Extract the [X, Y] coordinate from the center of the cell holding the provided text.  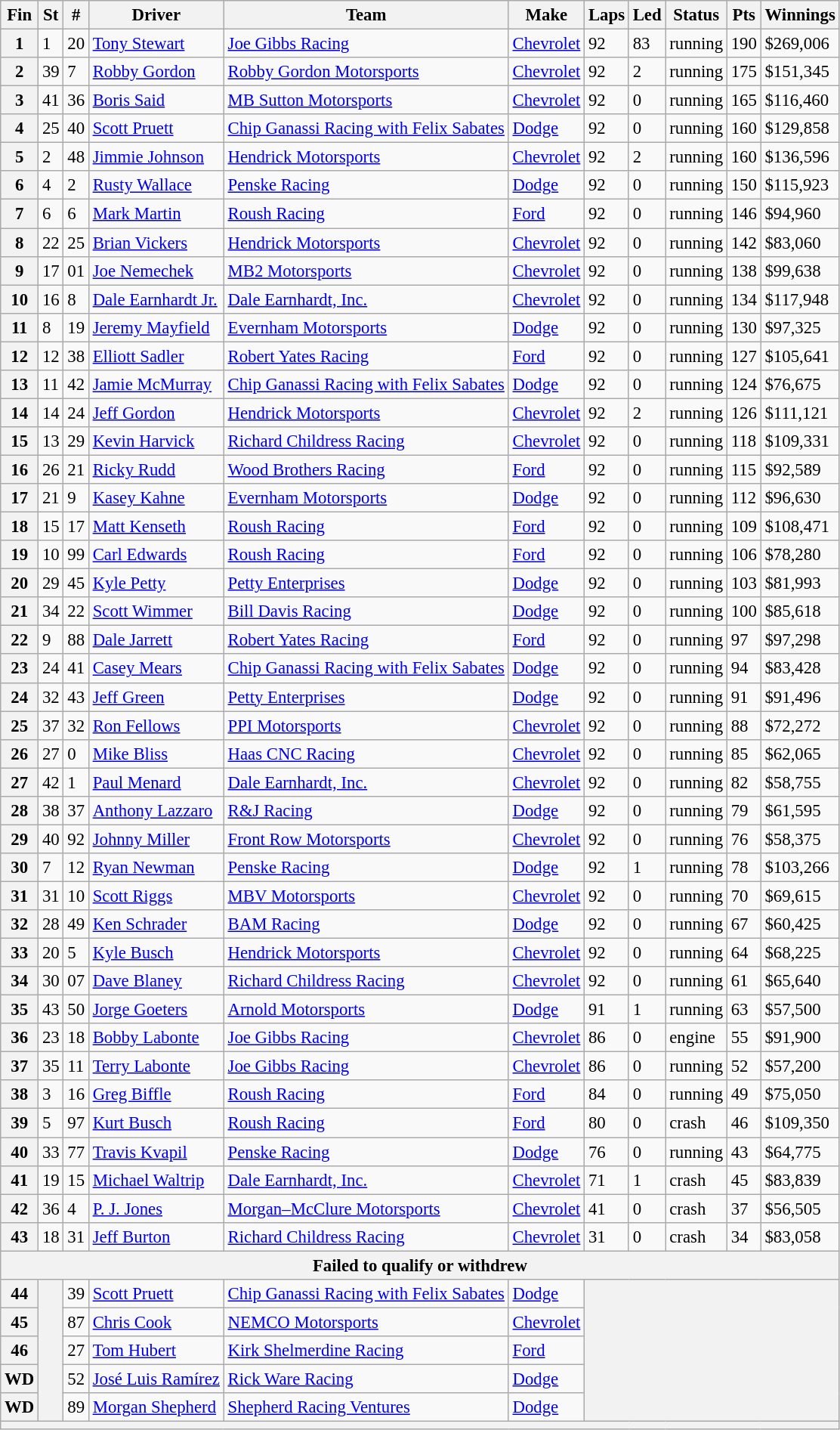
126 [743, 413]
87 [76, 1322]
St [51, 15]
$69,615 [800, 896]
Jimmie Johnson [156, 157]
Jeff Burton [156, 1237]
Team [366, 15]
$83,428 [800, 669]
PPI Motorsports [366, 726]
Make [546, 15]
$103,266 [800, 868]
124 [743, 385]
Anthony Lazzaro [156, 811]
Morgan Shepherd [156, 1407]
146 [743, 214]
84 [607, 1095]
Kasey Kahne [156, 498]
77 [76, 1152]
$96,630 [800, 498]
61 [743, 981]
142 [743, 243]
99 [76, 555]
$116,460 [800, 101]
Front Row Motorsports [366, 839]
$129,858 [800, 128]
R&J Racing [366, 811]
175 [743, 72]
$136,596 [800, 157]
$105,641 [800, 356]
Robby Gordon [156, 72]
Kurt Busch [156, 1123]
Shepherd Racing Ventures [366, 1407]
138 [743, 271]
79 [743, 811]
Elliott Sadler [156, 356]
Jeff Green [156, 697]
Casey Mears [156, 669]
112 [743, 498]
Wood Brothers Racing [366, 469]
Ricky Rudd [156, 469]
$81,993 [800, 583]
$97,298 [800, 640]
Scott Riggs [156, 896]
Dale Jarrett [156, 640]
Greg Biffle [156, 1095]
85 [743, 754]
Winnings [800, 15]
$61,595 [800, 811]
$57,200 [800, 1066]
Travis Kvapil [156, 1152]
Boris Said [156, 101]
Chris Cook [156, 1322]
Michael Waltrip [156, 1180]
MB2 Motorsports [366, 271]
118 [743, 441]
71 [607, 1180]
Jeremy Mayfield [156, 327]
$97,325 [800, 327]
130 [743, 327]
$108,471 [800, 527]
190 [743, 44]
Kirk Shelmerdine Racing [366, 1351]
$56,505 [800, 1209]
Terry Labonte [156, 1066]
Tom Hubert [156, 1351]
165 [743, 101]
$117,948 [800, 299]
$85,618 [800, 611]
Led [647, 15]
Rusty Wallace [156, 185]
Ron Fellows [156, 726]
Status [696, 15]
48 [76, 157]
BAM Racing [366, 924]
103 [743, 583]
$76,675 [800, 385]
$269,006 [800, 44]
Ryan Newman [156, 868]
Pts [743, 15]
82 [743, 782]
$83,839 [800, 1180]
$57,500 [800, 1010]
Arnold Motorsports [366, 1010]
Paul Menard [156, 782]
Kevin Harvick [156, 441]
$68,225 [800, 953]
$115,923 [800, 185]
# [76, 15]
Brian Vickers [156, 243]
Tony Stewart [156, 44]
150 [743, 185]
$75,050 [800, 1095]
$83,058 [800, 1237]
Scott Wimmer [156, 611]
engine [696, 1038]
01 [76, 271]
NEMCO Motorsports [366, 1322]
44 [20, 1294]
$151,345 [800, 72]
89 [76, 1407]
$58,755 [800, 782]
Mark Martin [156, 214]
127 [743, 356]
Bobby Labonte [156, 1038]
P. J. Jones [156, 1209]
$109,331 [800, 441]
Dave Blaney [156, 981]
Kyle Busch [156, 953]
70 [743, 896]
63 [743, 1010]
Driver [156, 15]
106 [743, 555]
Jorge Goeters [156, 1010]
$64,775 [800, 1152]
Matt Kenseth [156, 527]
Bill Davis Racing [366, 611]
100 [743, 611]
Jeff Gordon [156, 413]
Morgan–McClure Motorsports [366, 1209]
109 [743, 527]
$91,496 [800, 697]
$62,065 [800, 754]
94 [743, 669]
$111,121 [800, 413]
115 [743, 469]
$78,280 [800, 555]
Ken Schrader [156, 924]
Carl Edwards [156, 555]
$60,425 [800, 924]
$92,589 [800, 469]
MBV Motorsports [366, 896]
$109,350 [800, 1123]
$58,375 [800, 839]
80 [607, 1123]
83 [647, 44]
Joe Nemechek [156, 271]
$83,060 [800, 243]
50 [76, 1010]
134 [743, 299]
Mike Bliss [156, 754]
78 [743, 868]
Robby Gordon Motorsports [366, 72]
$72,272 [800, 726]
Johnny Miller [156, 839]
07 [76, 981]
$65,640 [800, 981]
Rick Ware Racing [366, 1379]
Jamie McMurray [156, 385]
$91,900 [800, 1038]
55 [743, 1038]
Laps [607, 15]
$94,960 [800, 214]
67 [743, 924]
Fin [20, 15]
Dale Earnhardt Jr. [156, 299]
José Luis Ramírez [156, 1379]
Failed to qualify or withdrew [420, 1265]
$99,638 [800, 271]
MB Sutton Motorsports [366, 101]
64 [743, 953]
Kyle Petty [156, 583]
Haas CNC Racing [366, 754]
